Search for the cell housing the specified text and yield its [x, y] center coordinate. 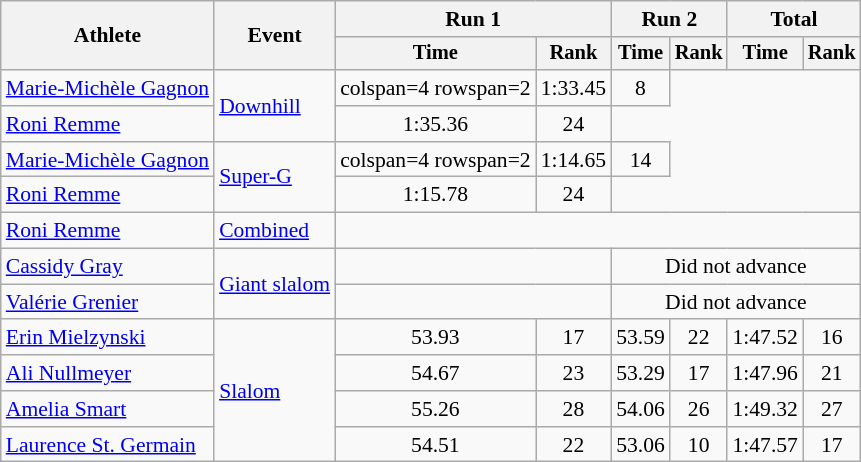
Total [794, 19]
Valérie Grenier [108, 302]
Amelia Smart [108, 409]
Slalom [274, 391]
53.93 [436, 338]
1:47.96 [764, 373]
14 [640, 160]
53.29 [640, 373]
21 [832, 373]
54.06 [640, 409]
54.67 [436, 373]
Run 2 [669, 19]
Cassidy Gray [108, 267]
Run 1 [473, 19]
1:49.32 [764, 409]
55.26 [436, 409]
53.59 [640, 338]
Ali Nullmeyer [108, 373]
8 [640, 88]
Athlete [108, 36]
22 [699, 338]
1:14.65 [574, 160]
Event [274, 36]
28 [574, 409]
1:35.36 [436, 124]
23 [574, 373]
Combined [274, 231]
Giant slalom [274, 284]
Erin Mielzynski [108, 338]
Super-G [274, 178]
16 [832, 338]
1:47.52 [764, 338]
26 [699, 409]
Downhill [274, 106]
27 [832, 409]
1:15.78 [436, 195]
1:33.45 [574, 88]
